Provide the [x, y] coordinate of the cell's center where the given text is located.  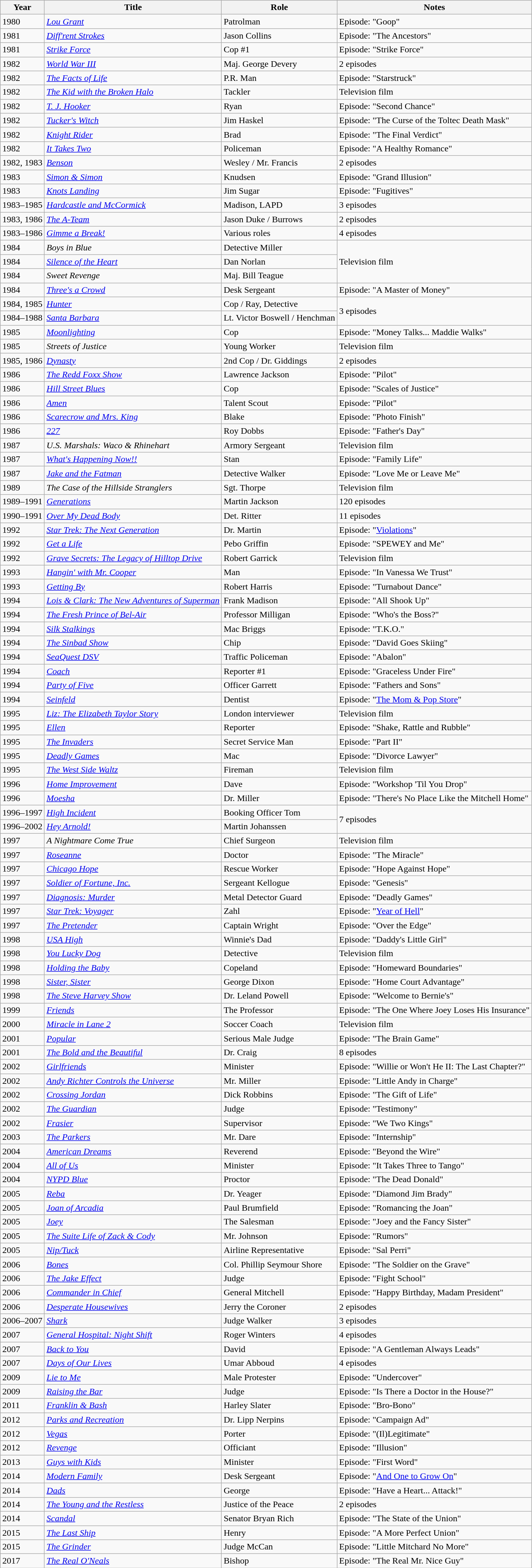
Episode: "Goop" [434, 22]
The Invaders [133, 742]
1996–1997 [22, 812]
Revenge [133, 1448]
Episode: "Illusion" [434, 1448]
Knots Landing [133, 191]
Moesha [133, 798]
Episode: "Grand Illusion" [434, 177]
Episode: "And One to Grow On" [434, 1476]
Crossing Jordan [133, 1095]
T. J. Hooker [133, 106]
Parks and Recreation [133, 1420]
Episode: "Daddy's Little Girl" [434, 939]
Reverend [279, 1151]
Episode: "Love Me or Leave Me" [434, 473]
Episode: "Willie or Won't He II: The Last Chapter?" [434, 1066]
Zahl [279, 911]
1984–1988 [22, 318]
Episode: "Little Mitchard No More" [434, 1547]
Booking Officer Tom [279, 812]
The Young and the Restless [133, 1504]
Harley Slater [279, 1405]
11 episodes [434, 516]
2013 [22, 1462]
Episode: "Campaign Ad" [434, 1420]
The Jake Effect [133, 1278]
1982, 1983 [22, 163]
Raising the Bar [133, 1391]
Episode: "Family Life" [434, 459]
The Last Ship [133, 1533]
Episode: "The Soldier on the Grave" [434, 1264]
What's Happening Now!! [133, 459]
1984, 1985 [22, 304]
Sweet Revenge [133, 276]
Proctor [279, 1180]
Reporter #1 [279, 671]
2nd Cop / Dr. Giddings [279, 360]
Airline Representative [279, 1250]
Episode: "Money Talks... Maddie Walks" [434, 332]
You Lucky Dog [133, 954]
Episode: "(Il)Legitimate" [434, 1434]
Senator Bryan Rich [279, 1518]
Jerry the Coroner [279, 1306]
Blake [279, 417]
Mac Briggs [279, 629]
Franklin & Bash [133, 1405]
The Fresh Prince of Bel-Air [133, 614]
Episode: "The Real Mr. Nice Guy" [434, 1561]
Copeland [279, 968]
Desperate Housewives [133, 1306]
Episode: "First Word" [434, 1462]
Girlfriends [133, 1066]
Episode: "The Final Verdict" [434, 134]
Joey [133, 1222]
Various roles [279, 233]
2011 [22, 1405]
Chip [279, 643]
1999 [22, 1010]
Jason Collins [279, 36]
Episode: "A More Perfect Union" [434, 1533]
Episode: "Homeward Boundaries" [434, 968]
The Salesman [279, 1222]
Episode: "Have a Heart... Attack!" [434, 1490]
It Takes Two [133, 148]
Serious Male Judge [279, 1038]
The Case of the Hillside Stranglers [133, 488]
Notes [434, 7]
Episode: "David Goes Skiing" [434, 643]
Judge McCan [279, 1547]
Dr. Miller [279, 798]
Episode: "Violations" [434, 530]
Col. Phillip Seymour Shore [279, 1264]
Robert Garrick [279, 558]
Guys with Kids [133, 1462]
Seinfeld [133, 699]
George Dixon [279, 982]
P.R. Man [279, 78]
Episode: "The Gift of Life" [434, 1095]
Modern Family [133, 1476]
Episode: "Abalon" [434, 657]
Lois & Clark: The New Adventures of Superman [133, 600]
Justice of the Peace [279, 1504]
Frank Madison [279, 600]
Back to You [133, 1349]
The A-Team [133, 219]
Friends [133, 1010]
Episode: "Fugitives" [434, 191]
Getting By [133, 586]
Rescue Worker [279, 869]
Simon & Simon [133, 177]
1985, 1986 [22, 360]
The Sinbad Show [133, 643]
Episode: "Second Chance" [434, 106]
Episode: "Romancing the Joan" [434, 1208]
Episode: "In Vanessa We Trust" [434, 572]
Episode: "Diamond Jim Brady" [434, 1194]
Holding the Baby [133, 968]
2003 [22, 1137]
Episode: "Fight School" [434, 1278]
Episode: "Bro-Bono" [434, 1405]
Detective Miller [279, 247]
Tackler [279, 92]
Sergeant Kellogue [279, 883]
Soldier of Fortune, Inc. [133, 883]
Scandal [133, 1518]
Dr. Craig [279, 1052]
Episode: "Scales of Justice" [434, 388]
Year [22, 7]
Shark [133, 1321]
Hunter [133, 304]
Days of Our Lives [133, 1363]
Episode: "Home Court Advantage" [434, 982]
All of Us [133, 1165]
Benson [133, 163]
Episode: "Beyond the Wire" [434, 1151]
Cop / Ray, Detective [279, 304]
Vegas [133, 1434]
George [279, 1490]
Joan of Arcadia [133, 1208]
Episode: "Photo Finish" [434, 417]
American Dreams [133, 1151]
Episode: "There's No Place Like the Mitchell Home" [434, 798]
Tucker's Witch [133, 120]
Title [133, 7]
The West Side Waltz [133, 770]
Jason Duke / Burrows [279, 219]
Episode: "All Shook Up" [434, 600]
SeaQuest DSV [133, 657]
Doctor [279, 854]
Episode: "SPEWEY and Me" [434, 544]
Andy Richter Controls the Universe [133, 1081]
Ryan [279, 106]
Judge Walker [279, 1321]
Episode: "Who's the Boss?" [434, 614]
The Steve Harvey Show [133, 996]
Supervisor [279, 1123]
Secret Service Man [279, 742]
Chicago Hope [133, 869]
Nip/Tuck [133, 1250]
Popular [133, 1038]
Episode: "Divorce Lawyer" [434, 756]
Ellen [133, 728]
Episode: "Little Andy in Charge" [434, 1081]
Policeman [279, 148]
7 episodes [434, 819]
Grave Secrets: The Legacy of Hilltop Drive [133, 558]
Frasier [133, 1123]
Episode: "Joey and the Fancy Sister" [434, 1222]
Episode: "Starstruck" [434, 78]
Episode: "The One Where Joey Loses His Insurance" [434, 1010]
Sgt. Thorpe [279, 488]
Roger Winters [279, 1335]
The Kid with the Broken Halo [133, 92]
1996–2002 [22, 826]
Jim Haskel [279, 120]
2017 [22, 1561]
The Pretender [133, 925]
Episode: "Graceless Under Fire" [434, 671]
Knight Rider [133, 134]
Lawrence Jackson [279, 374]
Patrolman [279, 22]
Man [279, 572]
Chief Surgeon [279, 840]
Episode: "We Two Kings" [434, 1123]
Episode: "Genesis" [434, 883]
Santa Barbara [133, 318]
Metal Detector Guard [279, 897]
Episode: "Happy Birthday, Madam President" [434, 1292]
Episode: "Over the Edge" [434, 925]
Episode: "Rumors" [434, 1236]
Maj. Bill Teague [279, 276]
Madison, LAPD [279, 205]
Martin Johanssen [279, 826]
Episode: "Turnabout Dance" [434, 586]
World War III [133, 64]
Paul Brumfield [279, 1208]
1989 [22, 488]
Episode: "Internship" [434, 1137]
Party of Five [133, 685]
The Real O'Neals [133, 1561]
Miracle in Lane 2 [133, 1024]
Episode: "Undercover" [434, 1377]
High Incident [133, 812]
Streets of Justice [133, 346]
Mac [279, 756]
Scarecrow and Mrs. King [133, 417]
Traffic Policeman [279, 657]
227 [133, 431]
Episode: "Shake, Rattle and Rubble" [434, 728]
1983–1985 [22, 205]
Armory Sergeant [279, 445]
Maj. George Devery [279, 64]
The Grinder [133, 1547]
Henry [279, 1533]
Episode: "Workshop 'Til You Drop" [434, 784]
2000 [22, 1024]
Coach [133, 671]
Star Trek: Voyager [133, 911]
Diff'rent Strokes [133, 36]
Generations [133, 502]
Dave [279, 784]
Dan Norlan [279, 262]
Episode: "A Master of Money" [434, 290]
Hill Street Blues [133, 388]
Dr. Leland Powell [279, 996]
Star Trek: The Next Generation [133, 530]
Knudsen [279, 177]
Bones [133, 1264]
Male Protester [279, 1377]
The Suite Life of Zack & Cody [133, 1236]
London interviewer [279, 714]
Gimme a Break! [133, 233]
Episode: "The Dead Donald" [434, 1180]
Episode: "Sal Perri" [434, 1250]
Episode: "Part II" [434, 742]
Soccer Coach [279, 1024]
Episode: "The State of the Union" [434, 1518]
The Guardian [133, 1109]
Sister, Sister [133, 982]
Episode: "The Curse of the Toltec Death Mask" [434, 120]
David [279, 1349]
Episode: "Father's Day" [434, 431]
Mr. Johnson [279, 1236]
Dynasty [133, 360]
Dentist [279, 699]
Amen [133, 403]
Liz: The Elizabeth Taylor Story [133, 714]
1990–1991 [22, 516]
Role [279, 7]
Get a Life [133, 544]
Lt. Victor Boswell / Henchman [279, 318]
Episode: "It Takes Three to Tango" [434, 1165]
Robert Harris [279, 586]
Pebo Griffin [279, 544]
Brad [279, 134]
Mr. Dare [279, 1137]
Reba [133, 1194]
Lie to Me [133, 1377]
Dr. Yeager [279, 1194]
1980 [22, 22]
Mr. Miller [279, 1081]
Detective Walker [279, 473]
Episode: "Welcome to Bernie's" [434, 996]
General Mitchell [279, 1292]
Officer Garrett [279, 685]
Jim Sugar [279, 191]
Stan [279, 459]
The Professor [279, 1010]
Hey Arnold! [133, 826]
Winnie's Dad [279, 939]
Det. Ritter [279, 516]
The Bold and the Beautiful [133, 1052]
Episode: "The Mom & Pop Store" [434, 699]
General Hospital: Night Shift [133, 1335]
Bishop [279, 1561]
Dads [133, 1490]
Episode: "Testimony" [434, 1109]
Lou Grant [133, 22]
USA High [133, 939]
Episode: "Is There a Doctor in the House?" [434, 1391]
The Parkers [133, 1137]
U.S. Marshals: Waco & Rhinehart [133, 445]
Dr. Martin [279, 530]
8 episodes [434, 1052]
Hangin' with Mr. Cooper [133, 572]
Cop #1 [279, 50]
Episode: "A Healthy Romance" [434, 148]
Boys in Blue [133, 247]
The Facts of Life [133, 78]
120 episodes [434, 502]
Fireman [279, 770]
Detective [279, 954]
Deadly Games [133, 756]
Reporter [279, 728]
Episode: "The Miracle" [434, 854]
1983, 1986 [22, 219]
Silk Stalkings [133, 629]
1983–1986 [22, 233]
Episode: "Year of Hell" [434, 911]
Episode: "The Ancestors" [434, 36]
Professor Milligan [279, 614]
A Nightmare Come True [133, 840]
Martin Jackson [279, 502]
Strike Force [133, 50]
Jake and the Fatman [133, 473]
Young Worker [279, 346]
Episode: "Deadly Games" [434, 897]
Episode: "A Gentleman Always Leads" [434, 1349]
Over My Dead Body [133, 516]
Roseanne [133, 854]
Episode: "Strike Force" [434, 50]
Episode: "T.K.O." [434, 629]
Captain Wright [279, 925]
Porter [279, 1434]
Episode: "Fathers and Sons" [434, 685]
Silence of the Heart [133, 262]
Hardcastle and McCormick [133, 205]
Diagnosis: Murder [133, 897]
Commander in Chief [133, 1292]
Roy Dobbs [279, 431]
Talent Scout [279, 403]
Three's a Crowd [133, 290]
Wesley / Mr. Francis [279, 163]
NYPD Blue [133, 1180]
2006–2007 [22, 1321]
The Redd Foxx Show [133, 374]
Episode: "The Brain Game" [434, 1038]
Umar Abboud [279, 1363]
1989–1991 [22, 502]
Home Improvement [133, 784]
Dick Robbins [279, 1095]
Episode: "Hope Against Hope" [434, 869]
Moonlighting [133, 332]
Officiant [279, 1448]
Dr. Lipp Nerpins [279, 1420]
